Extract the (X, Y) coordinate from the center of the cell holding the provided text.  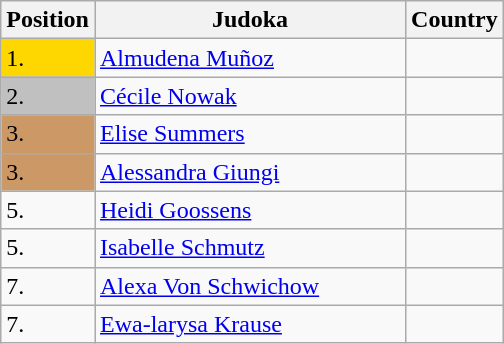
Alexa Von Schwichow (250, 286)
Position (48, 20)
Alessandra Giungi (250, 172)
Judoka (250, 20)
Almudena Muñoz (250, 58)
Country (455, 20)
Elise Summers (250, 134)
2. (48, 96)
Cécile Nowak (250, 96)
Heidi Goossens (250, 210)
Ewa-larysa Krause (250, 324)
Isabelle Schmutz (250, 248)
1. (48, 58)
